For the text-containing cell, return its midpoint in [x, y] coordinate format. 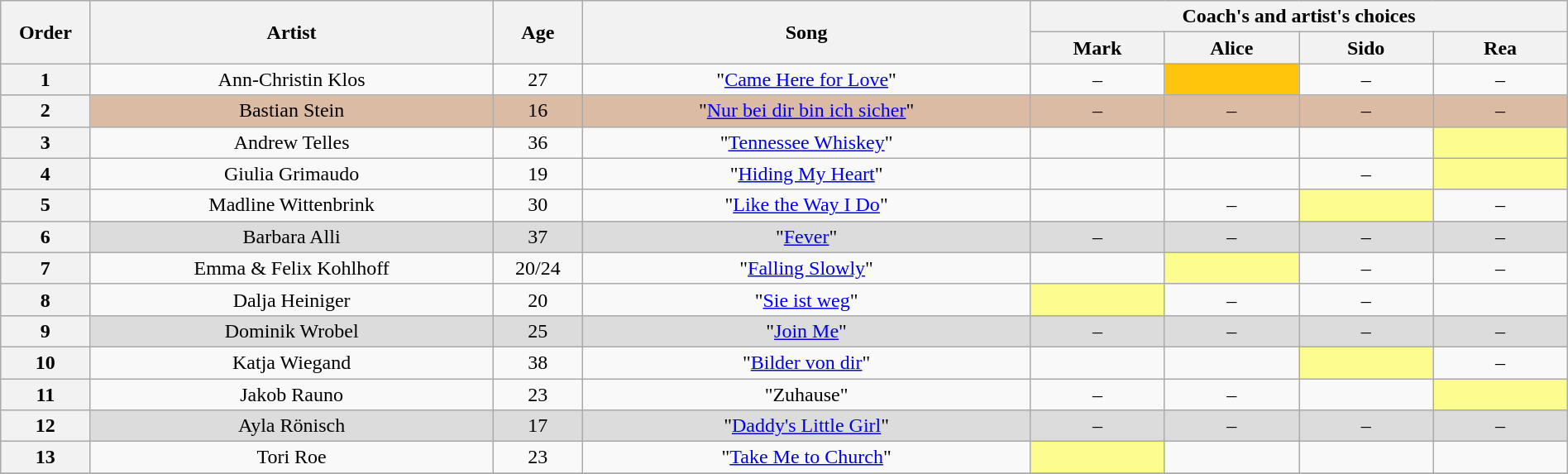
13 [45, 457]
5 [45, 205]
Dalja Heiniger [291, 299]
Song [806, 32]
"Nur bei dir bin ich sicher" [806, 111]
"Join Me" [806, 331]
"Falling Slowly" [806, 268]
6 [45, 237]
4 [45, 174]
"Tennessee Whiskey" [806, 142]
"Daddy's Little Girl" [806, 426]
Ann-Christin Klos [291, 79]
Jakob Rauno [291, 395]
9 [45, 331]
Artist [291, 32]
Sido [1365, 48]
Tori Roe [291, 457]
Ayla Rönisch [291, 426]
Coach's and artist's choices [1299, 17]
"Hiding My Heart" [806, 174]
"Take Me to Church" [806, 457]
3 [45, 142]
30 [538, 205]
11 [45, 395]
20 [538, 299]
2 [45, 111]
20/24 [538, 268]
7 [45, 268]
Barbara Alli [291, 237]
Katja Wiegand [291, 362]
27 [538, 79]
12 [45, 426]
Bastian Stein [291, 111]
10 [45, 362]
"Zuhause" [806, 395]
Age [538, 32]
Alice [1231, 48]
25 [538, 331]
8 [45, 299]
16 [538, 111]
38 [538, 362]
"Came Here for Love" [806, 79]
"Sie ist weg" [806, 299]
36 [538, 142]
Order [45, 32]
"Fever" [806, 237]
"Like the Way I Do" [806, 205]
Rea [1500, 48]
Emma & Felix Kohlhoff [291, 268]
Mark [1097, 48]
19 [538, 174]
37 [538, 237]
Giulia Grimaudo [291, 174]
Madline Wittenbrink [291, 205]
"Bilder von dir" [806, 362]
Andrew Telles [291, 142]
Dominik Wrobel [291, 331]
1 [45, 79]
17 [538, 426]
